Capture the cell that displays the provided text and extract its (X, Y) central coordinate. 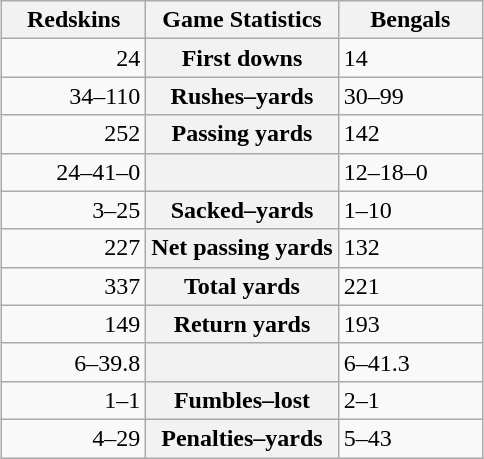
30–99 (410, 96)
Penalties–yards (242, 438)
Return yards (242, 324)
24–41–0 (73, 172)
4–29 (73, 438)
149 (73, 324)
24 (73, 58)
14 (410, 58)
1–1 (73, 400)
12–18–0 (410, 172)
142 (410, 134)
3–25 (73, 210)
6–41.3 (410, 362)
Bengals (410, 20)
Passing yards (242, 134)
2–1 (410, 400)
227 (73, 248)
Game Statistics (242, 20)
337 (73, 286)
Rushes–yards (242, 96)
Total yards (242, 286)
Sacked–yards (242, 210)
221 (410, 286)
First downs (242, 58)
Fumbles–lost (242, 400)
132 (410, 248)
193 (410, 324)
Redskins (73, 20)
252 (73, 134)
6–39.8 (73, 362)
34–110 (73, 96)
5–43 (410, 438)
1–10 (410, 210)
Net passing yards (242, 248)
